Identify which cell holds the provided text, then report its (x, y) central coordinate. 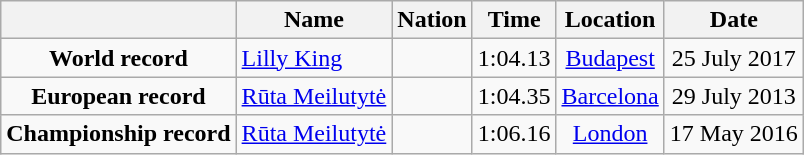
Location (610, 20)
25 July 2017 (734, 58)
1:04.13 (514, 58)
World record (118, 58)
Date (734, 20)
17 May 2016 (734, 134)
Lilly King (314, 58)
Barcelona (610, 96)
Time (514, 20)
Budapest (610, 58)
Championship record (118, 134)
1:04.35 (514, 96)
Name (314, 20)
Nation (432, 20)
London (610, 134)
29 July 2013 (734, 96)
1:06.16 (514, 134)
European record (118, 96)
